From the cell containing the given text, extract its center point as [X, Y] coordinate. 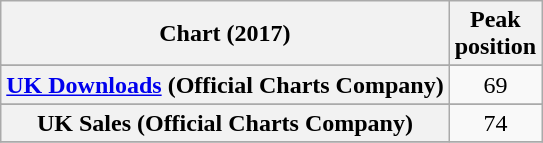
UK Downloads (Official Charts Company) [225, 85]
Chart (2017) [225, 34]
69 [495, 85]
74 [495, 123]
UK Sales (Official Charts Company) [225, 123]
Peakposition [495, 34]
